Output the [X, Y] coordinate of the center of the cell containing the given text.  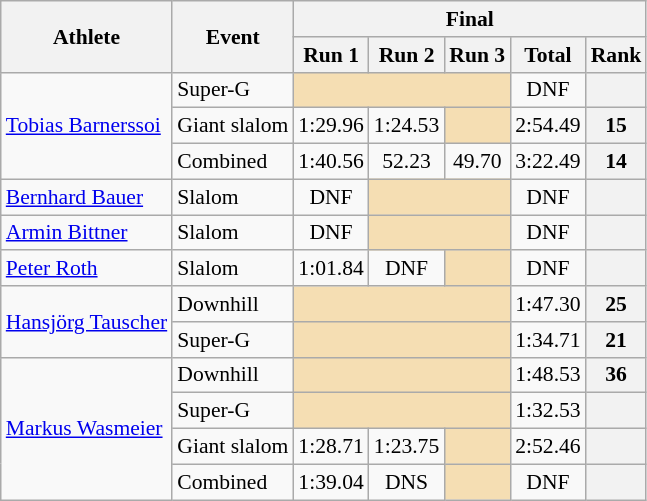
25 [616, 304]
15 [616, 126]
2:54.49 [548, 126]
Total [548, 55]
3:22.49 [548, 162]
49.70 [477, 162]
Markus Wasmeier [86, 428]
Tobias Barnerssoi [86, 126]
1:28.71 [330, 447]
52.23 [406, 162]
Bernhard Bauer [86, 197]
Event [232, 36]
Athlete [86, 36]
1:23.75 [406, 447]
36 [616, 375]
2:52.46 [548, 447]
1:29.96 [330, 126]
Hansjörg Tauscher [86, 322]
Run 1 [330, 55]
Peter Roth [86, 269]
1:39.04 [330, 482]
1:32.53 [548, 411]
Armin Bittner [86, 233]
21 [616, 340]
Rank [616, 55]
14 [616, 162]
1:34.71 [548, 340]
1:01.84 [330, 269]
1:40.56 [330, 162]
Final [470, 19]
Run 3 [477, 55]
DNS [406, 482]
1:24.53 [406, 126]
1:48.53 [548, 375]
1:47.30 [548, 304]
Run 2 [406, 55]
